Detect which cell encompasses the target text, then output its [x, y] center coordinate. 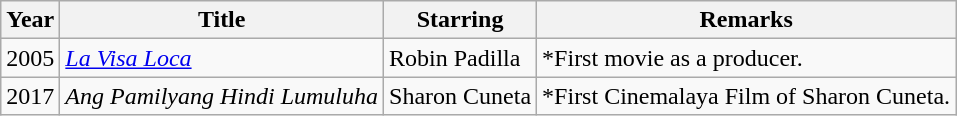
Ang Pamilyang Hindi Lumuluha [222, 96]
2005 [30, 58]
Sharon Cuneta [460, 96]
Starring [460, 20]
Title [222, 20]
*First Cinemalaya Film of Sharon Cuneta. [746, 96]
2017 [30, 96]
Year [30, 20]
*First movie as a producer. [746, 58]
Remarks [746, 20]
La Visa Loca [222, 58]
Robin Padilla [460, 58]
